Provide the [x, y] coordinate of the cell's center where the given text is located.  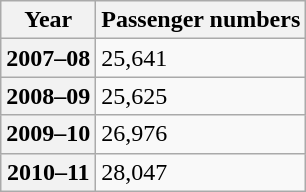
Year [48, 20]
2009–10 [48, 134]
2010–11 [48, 172]
Passenger numbers [201, 20]
26,976 [201, 134]
28,047 [201, 172]
25,641 [201, 58]
2008–09 [48, 96]
25,625 [201, 96]
2007–08 [48, 58]
